Return [x, y] of the center of cell containing provided text 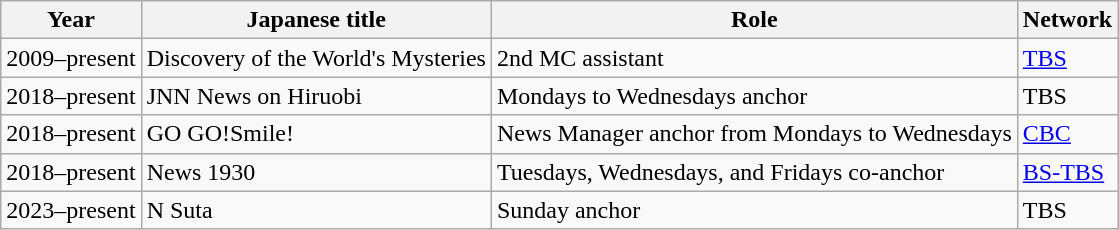
News 1930 [316, 172]
GO GO!Smile! [316, 134]
Mondays to Wednesdays anchor [754, 96]
Network [1067, 20]
2023–present [71, 210]
N Suta [316, 210]
Japanese title [316, 20]
BS-TBS [1067, 172]
Discovery of the World's Mysteries [316, 58]
Sunday anchor [754, 210]
Role [754, 20]
Tuesdays, Wednesdays, and Fridays co-anchor [754, 172]
JNN News on Hiruobi [316, 96]
2nd MC assistant [754, 58]
News Manager anchor from Mondays to Wednesdays [754, 134]
CBC [1067, 134]
Year [71, 20]
2009–present [71, 58]
